Determine the (X, Y) coordinate at the center of the cell enclosing the given text.  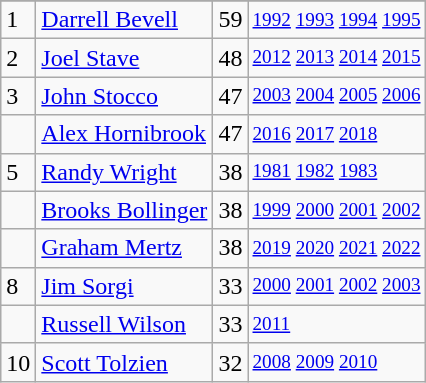
Randy Wright (124, 172)
5 (18, 172)
2016 2017 2018 (336, 134)
1999 2000 2001 2002 (336, 210)
2012 2013 2014 2015 (336, 58)
2008 2009 2010 (336, 362)
Brooks Bollinger (124, 210)
2 (18, 58)
2011 (336, 324)
Russell Wilson (124, 324)
59 (230, 20)
Scott Tolzien (124, 362)
1992 1993 1994 1995 (336, 20)
48 (230, 58)
32 (230, 362)
Alex Hornibrook (124, 134)
8 (18, 286)
1 (18, 20)
1981 1982 1983 (336, 172)
2019 2020 2021 2022 (336, 248)
Graham Mertz (124, 248)
10 (18, 362)
Jim Sorgi (124, 286)
Joel Stave (124, 58)
2000 2001 2002 2003 (336, 286)
Darrell Bevell (124, 20)
John Stocco (124, 96)
2003 2004 2005 2006 (336, 96)
3 (18, 96)
